Return [X, Y] of the center of cell containing provided text 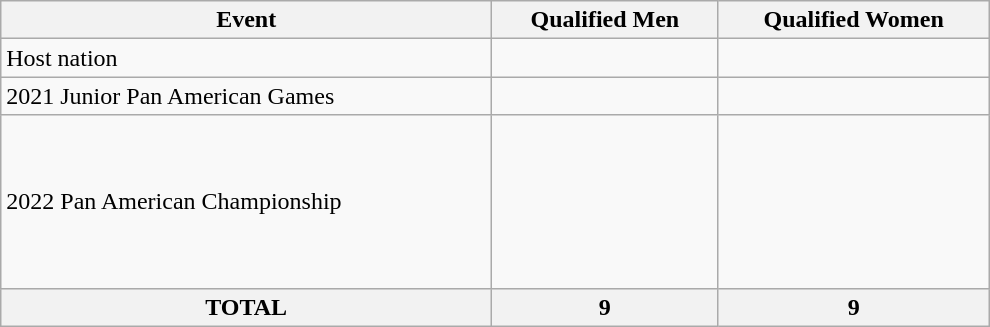
Event [246, 20]
2021 Junior Pan American Games [246, 96]
2022 Pan American Championship [246, 202]
Qualified Women [854, 20]
Qualified Men [605, 20]
Host nation [246, 58]
TOTAL [246, 307]
